Provide the [X, Y] coordinate of the cell's center where the given text is located.  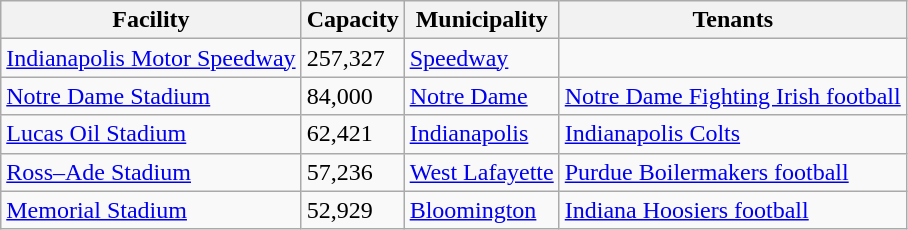
Memorial Stadium [151, 210]
Notre Dame Stadium [151, 96]
Tenants [732, 20]
Bloomington [482, 210]
Notre Dame [482, 96]
Speedway [482, 58]
257,327 [352, 58]
Indianapolis Colts [732, 134]
Indianapolis [482, 134]
Notre Dame Fighting Irish football [732, 96]
Municipality [482, 20]
West Lafayette [482, 172]
57,236 [352, 172]
62,421 [352, 134]
Facility [151, 20]
Purdue Boilermakers football [732, 172]
84,000 [352, 96]
Capacity [352, 20]
Ross–Ade Stadium [151, 172]
Indianapolis Motor Speedway [151, 58]
Indiana Hoosiers football [732, 210]
Lucas Oil Stadium [151, 134]
52,929 [352, 210]
